Return the (X, Y) coordinate for the center point of the cell that contains the specified text.  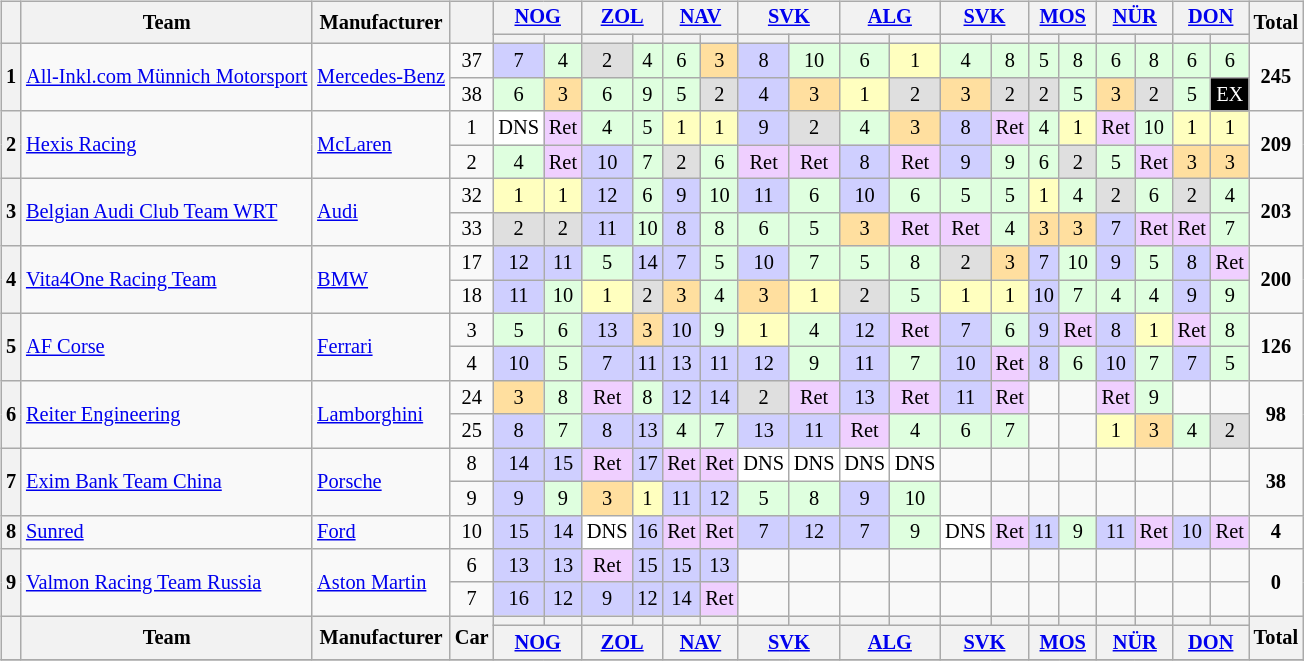
All-Inkl.com Münnich Motorsport (166, 78)
Ferrari (381, 346)
Audi (381, 212)
18 (472, 297)
Reiter Engineering (166, 414)
126 (1276, 346)
Car (472, 638)
Porsche (381, 482)
Mercedes-Benz (381, 78)
Hexis Racing (166, 144)
AF Corse (166, 346)
Lamborghini (381, 414)
McLaren (381, 144)
Valmon Racing Team Russia (166, 582)
Aston Martin (381, 582)
245 (1276, 78)
Vita4One Racing Team (166, 280)
200 (1276, 280)
Sunred (166, 532)
24 (472, 398)
37 (472, 61)
Exim Bank Team China (166, 482)
Ford (381, 532)
BMW (381, 280)
EX (1230, 95)
203 (1276, 212)
33 (472, 229)
0 (1276, 582)
209 (1276, 144)
32 (472, 196)
Belgian Audi Club Team WRT (166, 212)
25 (472, 431)
98 (1276, 414)
